From the cell containing the given text, extract its center point as [x, y] coordinate. 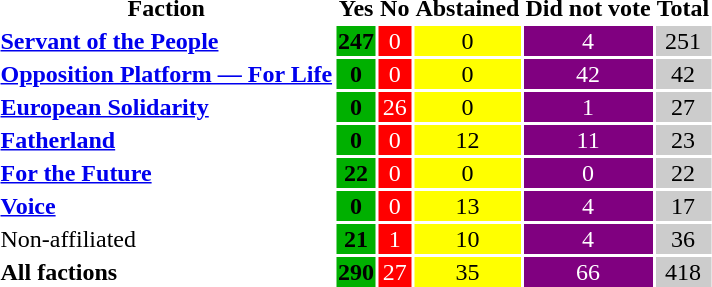
26 [395, 107]
418 [682, 272]
251 [682, 41]
247 [356, 41]
13 [468, 206]
12 [468, 140]
23 [682, 140]
11 [588, 140]
290 [356, 272]
21 [356, 239]
66 [588, 272]
10 [468, 239]
36 [682, 239]
35 [468, 272]
17 [682, 206]
